Provide the [X, Y] coordinate of the cell's center where the given text is located.  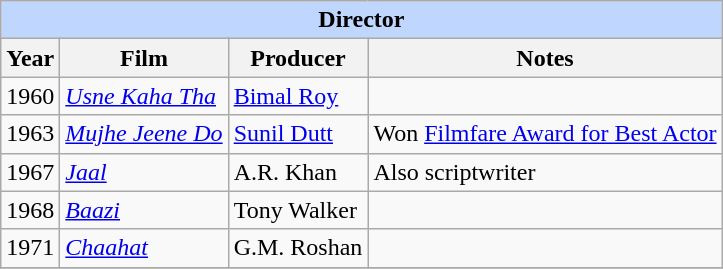
1967 [30, 172]
Also scriptwriter [545, 172]
1971 [30, 248]
1963 [30, 134]
Bimal Roy [298, 96]
1960 [30, 96]
Film [144, 58]
Chaahat [144, 248]
Mujhe Jeene Do [144, 134]
Producer [298, 58]
G.M. Roshan [298, 248]
Baazi [144, 210]
Director [362, 20]
Year [30, 58]
Won Filmfare Award for Best Actor [545, 134]
A.R. Khan [298, 172]
Notes [545, 58]
Sunil Dutt [298, 134]
Tony Walker [298, 210]
1968 [30, 210]
Jaal [144, 172]
Usne Kaha Tha [144, 96]
